Pinpoint the cell where the given text exists, returning its (X, Y) midpoint coordinate. 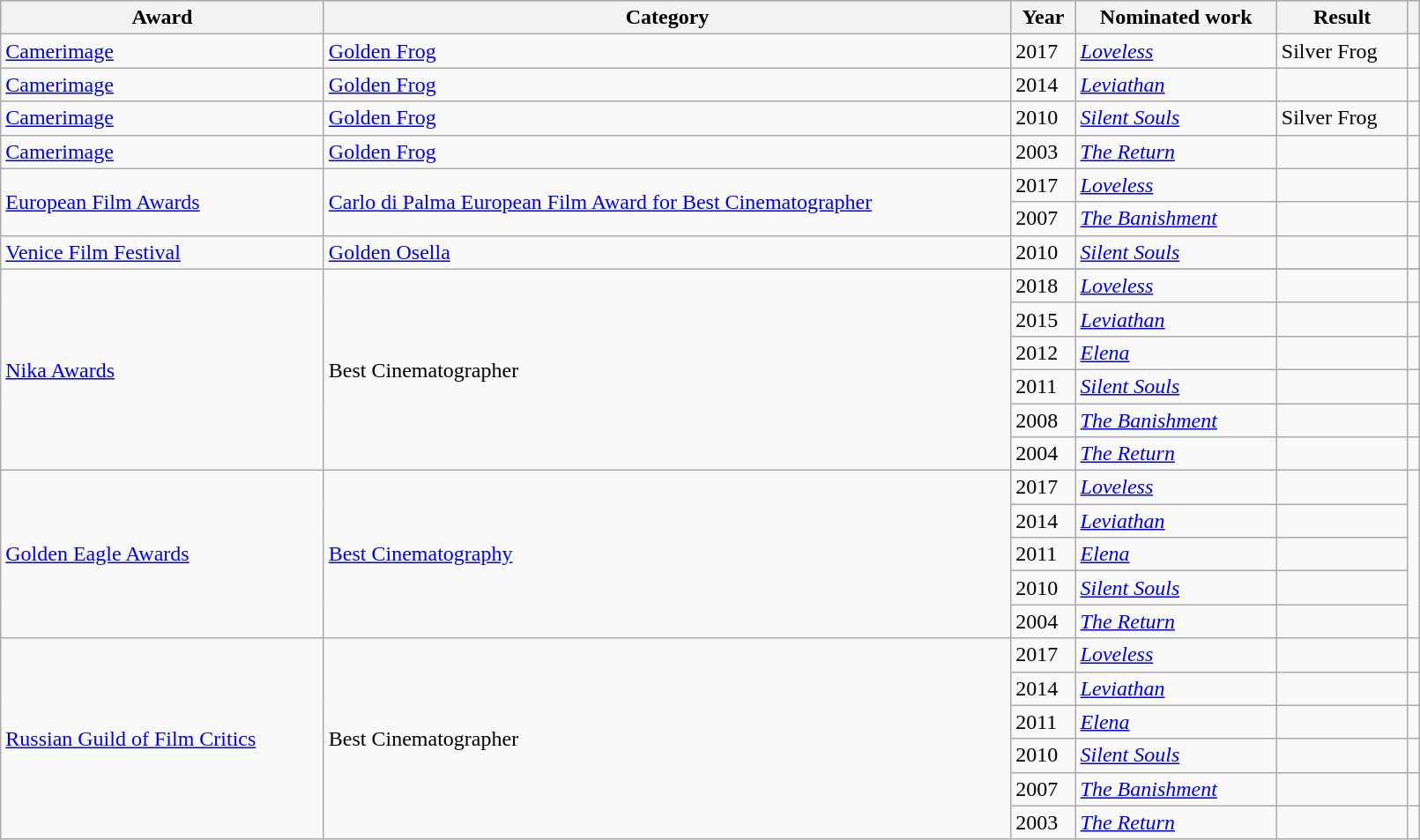
Venice Film Festival (162, 252)
Year (1044, 18)
Russian Guild of Film Critics (162, 739)
Award (162, 18)
2012 (1044, 353)
2015 (1044, 319)
Category (666, 18)
Best Cinematography (666, 554)
Golden Eagle Awards (162, 554)
Carlo di Palma European Film Award for Best Cinematographer (666, 202)
European Film Awards (162, 202)
Nika Awards (162, 369)
2018 (1044, 286)
2008 (1044, 420)
Result (1342, 18)
Nominated work (1176, 18)
Golden Osella (666, 252)
